Search for the cell housing the specified text and yield its [x, y] center coordinate. 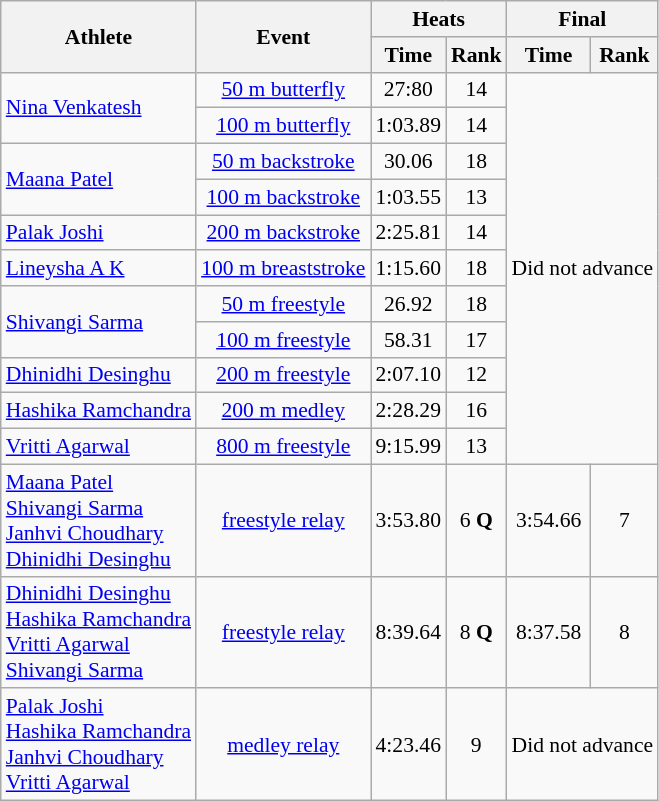
12 [476, 375]
200 m freestyle [283, 375]
30.06 [408, 162]
Event [283, 36]
Maana Patel [98, 180]
100 m freestyle [283, 340]
100 m butterfly [283, 126]
Dhinidhi DesinghuHashika RamchandraVritti AgarwalShivangi Sarma [98, 632]
100 m breaststroke [283, 269]
8 Q [476, 632]
50 m backstroke [283, 162]
8:37.58 [549, 632]
Heats [438, 19]
7 [624, 520]
6 Q [476, 520]
50 m butterfly [283, 90]
50 m freestyle [283, 304]
Athlete [98, 36]
2:25.81 [408, 233]
8:39.64 [408, 632]
200 m medley [283, 411]
2:07.10 [408, 375]
Maana PatelShivangi SarmaJanhvi ChoudharyDhinidhi Desinghu [98, 520]
1:03.89 [408, 126]
Palak JoshiHashika RamchandraJanhvi ChoudharyVritti Agarwal [98, 745]
3:53.80 [408, 520]
9 [476, 745]
58.31 [408, 340]
2:28.29 [408, 411]
1:15.60 [408, 269]
Lineysha A K [98, 269]
Nina Venkatesh [98, 108]
100 m backstroke [283, 197]
26.92 [408, 304]
200 m backstroke [283, 233]
medley relay [283, 745]
Final [583, 19]
1:03.55 [408, 197]
Hashika Ramchandra [98, 411]
27:80 [408, 90]
Palak Joshi [98, 233]
800 m freestyle [283, 447]
17 [476, 340]
8 [624, 632]
16 [476, 411]
Shivangi Sarma [98, 322]
Dhinidhi Desinghu [98, 375]
4:23.46 [408, 745]
9:15.99 [408, 447]
Vritti Agarwal [98, 447]
3:54.66 [549, 520]
